Extract the (X, Y) coordinate from the center of the cell holding the provided text.  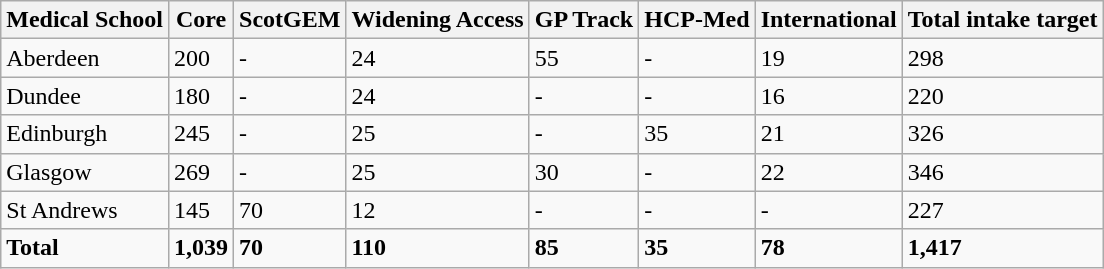
ScotGEM (290, 20)
1,417 (1002, 248)
Aberdeen (85, 58)
55 (584, 58)
326 (1002, 134)
346 (1002, 172)
19 (828, 58)
22 (828, 172)
Edinburgh (85, 134)
Total intake target (1002, 20)
110 (438, 248)
21 (828, 134)
GP Track (584, 20)
1,039 (200, 248)
Medical School (85, 20)
Glasgow (85, 172)
227 (1002, 210)
Widening Access (438, 20)
220 (1002, 96)
269 (200, 172)
International (828, 20)
78 (828, 248)
85 (584, 248)
30 (584, 172)
Core (200, 20)
245 (200, 134)
Total (85, 248)
145 (200, 210)
HCP-Med (697, 20)
200 (200, 58)
St Andrews (85, 210)
Dundee (85, 96)
298 (1002, 58)
12 (438, 210)
16 (828, 96)
180 (200, 96)
